Search for the cell housing the specified text and yield its (x, y) center coordinate. 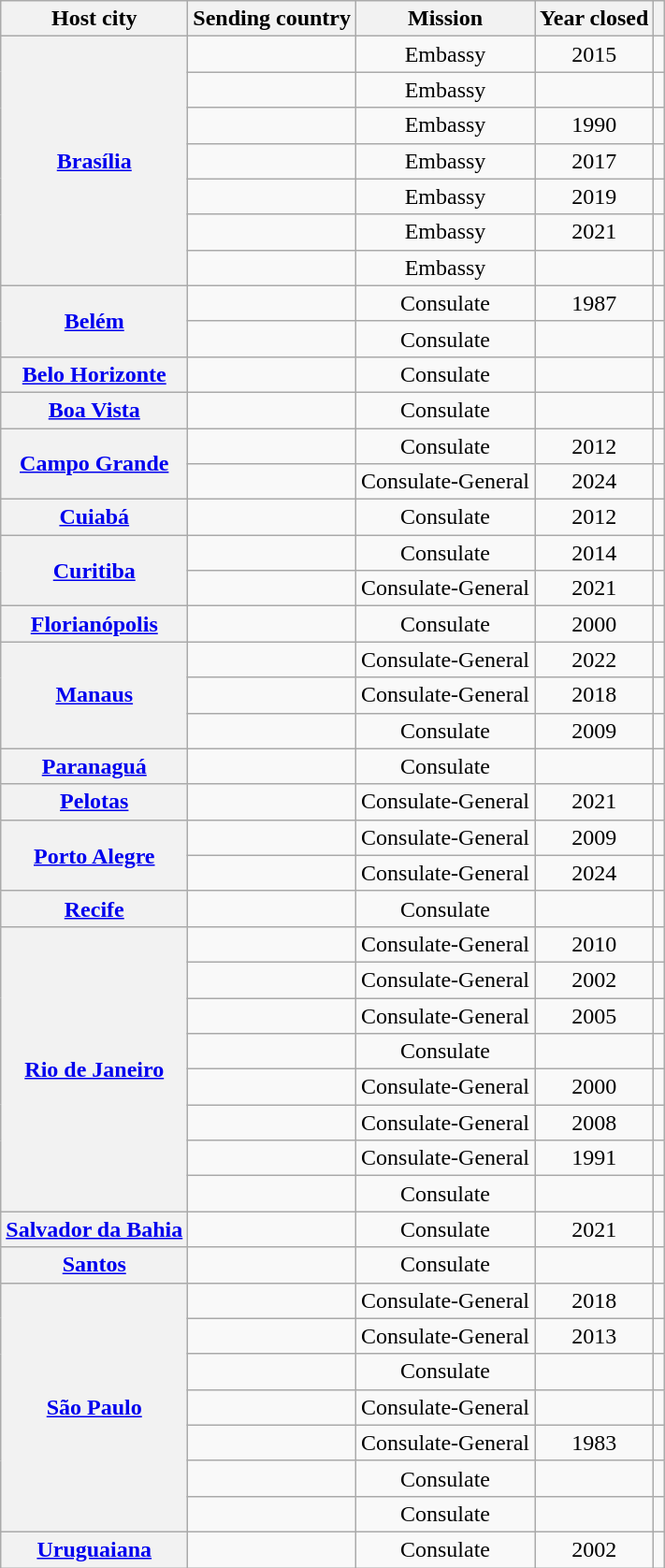
Mission (445, 19)
1991 (595, 1158)
Santos (94, 1265)
Uruguaiana (94, 1549)
Year closed (595, 19)
Cuiabá (94, 517)
Host city (94, 19)
2017 (595, 161)
Porto Alegre (94, 855)
Salvador da Bahia (94, 1229)
Brasília (94, 161)
2005 (595, 1015)
2010 (595, 944)
Recife (94, 908)
Florianópolis (94, 624)
1983 (595, 1443)
Manaus (94, 695)
2015 (595, 54)
Boa Vista (94, 410)
2014 (595, 553)
Belém (94, 321)
Paranaguá (94, 766)
2022 (595, 660)
Pelotas (94, 802)
Sending country (272, 19)
2013 (595, 1336)
São Paulo (94, 1407)
Campo Grande (94, 464)
Belo Horizonte (94, 374)
1987 (595, 303)
Curitiba (94, 571)
2008 (595, 1123)
2019 (595, 196)
Rio de Janeiro (94, 1068)
1990 (595, 125)
